Find where the given text appears and provide that cell's center as (x, y) coordinate. 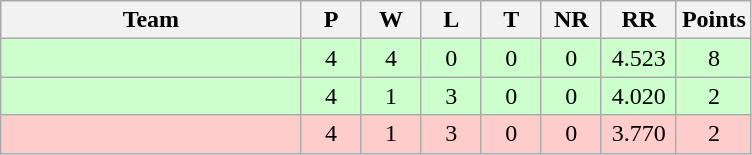
Team (151, 20)
W (391, 20)
4.020 (638, 96)
8 (714, 58)
3.770 (638, 134)
4.523 (638, 58)
L (451, 20)
NR (571, 20)
T (511, 20)
P (331, 20)
Points (714, 20)
RR (638, 20)
